Pinpoint the cell where the given text exists, returning its (X, Y) midpoint coordinate. 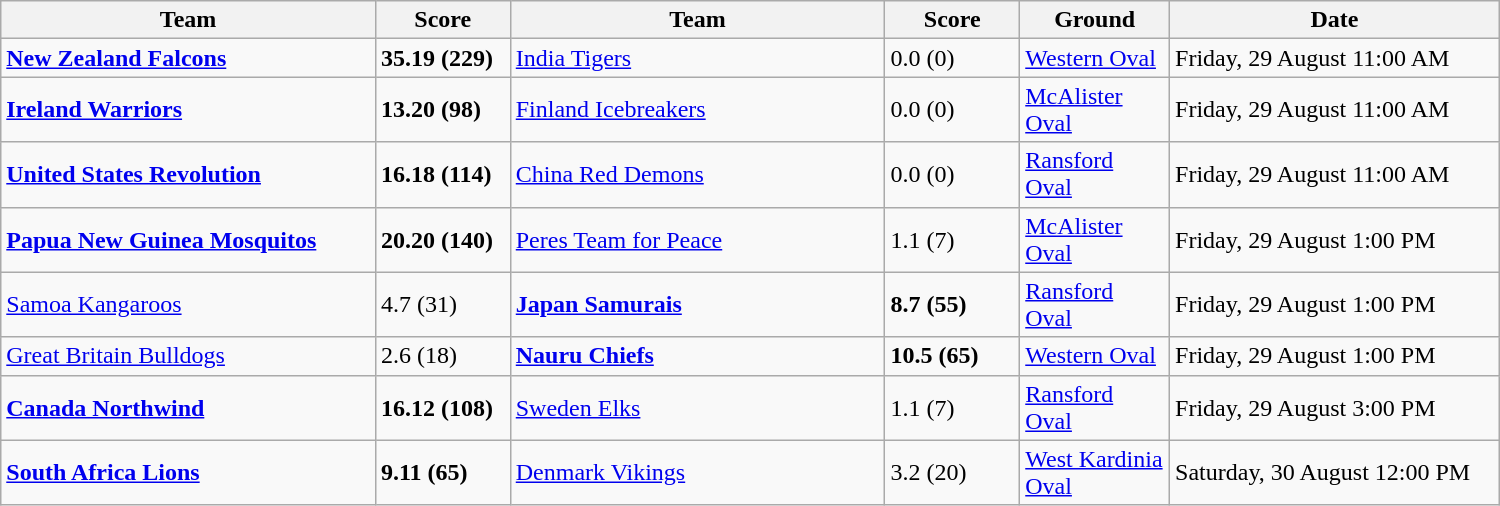
Nauru Chiefs (698, 356)
Date (1335, 20)
2.6 (18) (442, 356)
9.11 (65) (442, 472)
10.5 (65) (952, 356)
3.2 (20) (952, 472)
Peres Team for Peace (698, 240)
Sweden Elks (698, 408)
Japan Samurais (698, 304)
United States Revolution (188, 174)
Ground (1095, 20)
Great Britain Bulldogs (188, 356)
Canada Northwind (188, 408)
South Africa Lions (188, 472)
West Kardinia Oval (1095, 472)
Denmark Vikings (698, 472)
35.19 (229) (442, 58)
Papua New Guinea Mosquitos (188, 240)
Saturday, 30 August 12:00 PM (1335, 472)
4.7 (31) (442, 304)
16.12 (108) (442, 408)
13.20 (98) (442, 110)
India Tigers (698, 58)
China Red Demons (698, 174)
New Zealand Falcons (188, 58)
Friday, 29 August 3:00 PM (1335, 408)
Samoa Kangaroos (188, 304)
8.7 (55) (952, 304)
16.18 (114) (442, 174)
Ireland Warriors (188, 110)
20.20 (140) (442, 240)
Finland Icebreakers (698, 110)
